Search for the cell housing the specified text and yield its (x, y) center coordinate. 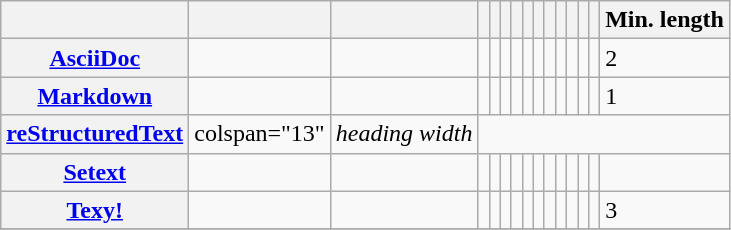
reStructuredText (95, 134)
1 (665, 96)
Min. length (665, 20)
2 (665, 58)
Texy! (95, 210)
colspan="13" (260, 134)
AsciiDoc (95, 58)
Markdown (95, 96)
Setext (95, 172)
3 (665, 210)
heading width (404, 134)
